Return the [x, y] coordinate for the center point of the cell that contains the specified text.  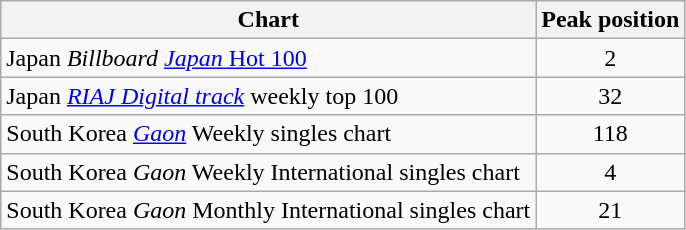
Chart [268, 20]
South Korea Gaon Weekly International singles chart [268, 172]
32 [610, 96]
Japan Billboard Japan Hot 100 [268, 58]
4 [610, 172]
2 [610, 58]
South Korea Gaon Weekly singles chart [268, 134]
Peak position [610, 20]
21 [610, 210]
118 [610, 134]
South Korea Gaon Monthly International singles chart [268, 210]
Japan RIAJ Digital track weekly top 100 [268, 96]
